Return (x, y) of the center of cell containing provided text 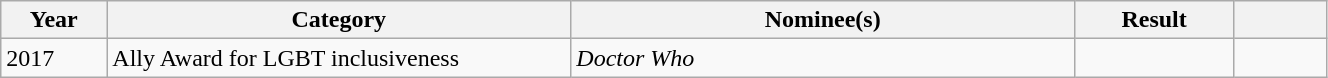
Category (339, 20)
Doctor Who (823, 58)
Nominee(s) (823, 20)
Result (1154, 20)
2017 (54, 58)
Ally Award for LGBT inclusiveness (339, 58)
Year (54, 20)
